Provide the [X, Y] coordinate of the cell's center where the given text is located.  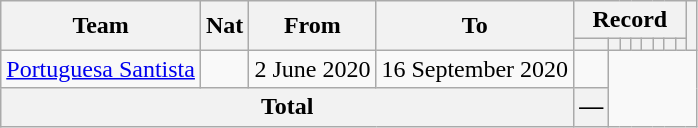
Record [630, 20]
— [592, 107]
2 June 2020 [312, 69]
Nat [224, 26]
Team [101, 26]
Total [288, 107]
To [475, 26]
Portuguesa Santista [101, 69]
From [312, 26]
16 September 2020 [475, 69]
